Return the [X, Y] coordinate for the center point of the cell that contains the specified text.  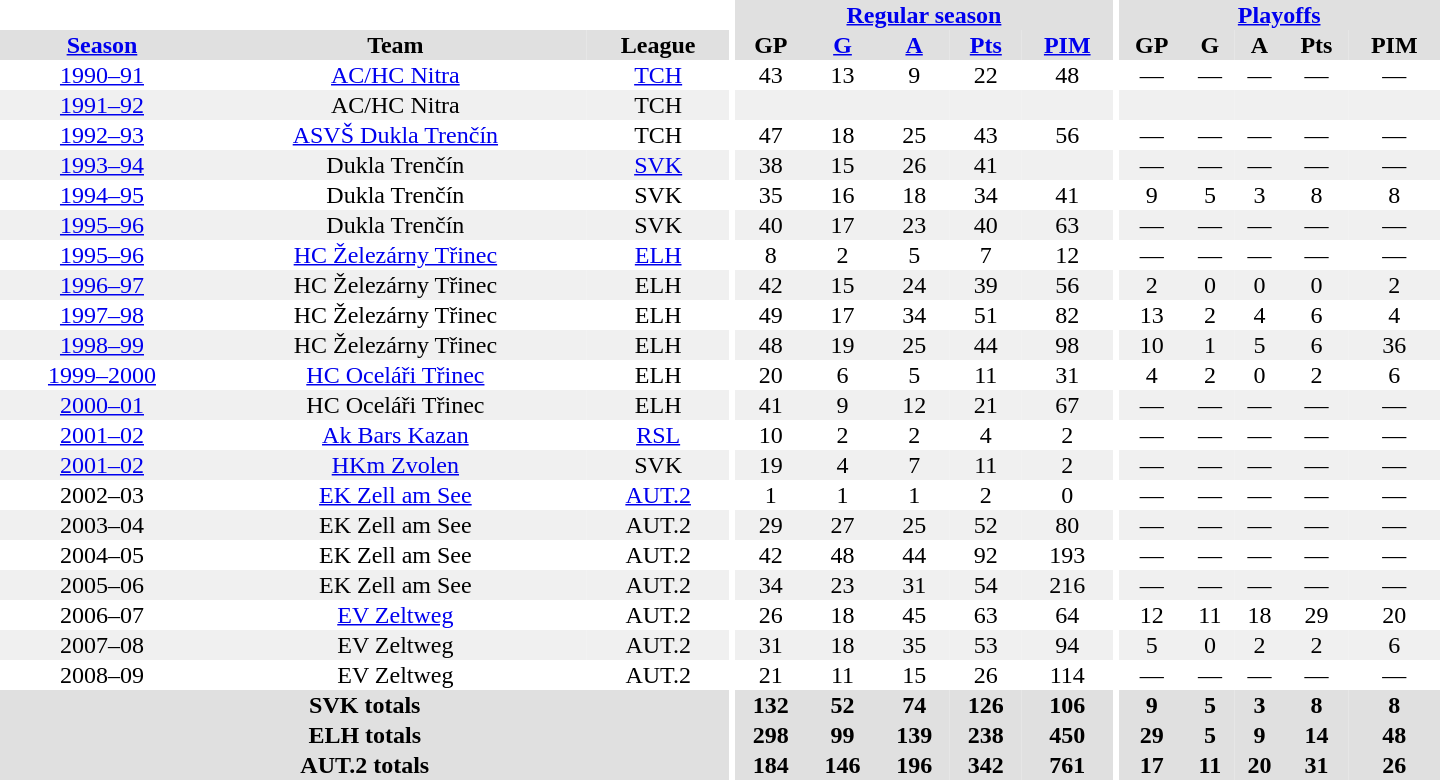
2008–09 [102, 675]
2003–04 [102, 525]
80 [1068, 525]
2004–05 [102, 555]
SVK totals [365, 705]
238 [986, 735]
16 [843, 195]
1999–2000 [102, 375]
106 [1068, 705]
1990–91 [102, 75]
38 [771, 165]
ELH totals [365, 735]
1997–98 [102, 315]
27 [843, 525]
92 [986, 555]
47 [771, 135]
AUT.2 totals [365, 765]
2005–06 [102, 585]
132 [771, 705]
League [658, 45]
64 [1068, 615]
1998–99 [102, 345]
94 [1068, 645]
2006–07 [102, 615]
2000–01 [102, 405]
Regular season [924, 15]
761 [1068, 765]
Playoffs [1279, 15]
74 [914, 705]
RSL [658, 435]
36 [1394, 345]
139 [914, 735]
98 [1068, 345]
1996–97 [102, 285]
14 [1316, 735]
184 [771, 765]
24 [914, 285]
114 [1068, 675]
2002–03 [102, 495]
298 [771, 735]
39 [986, 285]
1993–94 [102, 165]
1992–93 [102, 135]
1994–95 [102, 195]
146 [843, 765]
Ak Bars Kazan [396, 435]
216 [1068, 585]
450 [1068, 735]
HKm Zvolen [396, 465]
51 [986, 315]
ASVŠ Dukla Trenčín [396, 135]
1991–92 [102, 105]
54 [986, 585]
82 [1068, 315]
99 [843, 735]
67 [1068, 405]
193 [1068, 555]
342 [986, 765]
Team [396, 45]
2007–08 [102, 645]
53 [986, 645]
45 [914, 615]
22 [986, 75]
196 [914, 765]
Season [102, 45]
49 [771, 315]
126 [986, 705]
